Provide the [x, y] coordinate of the cell's center where the given text is located.  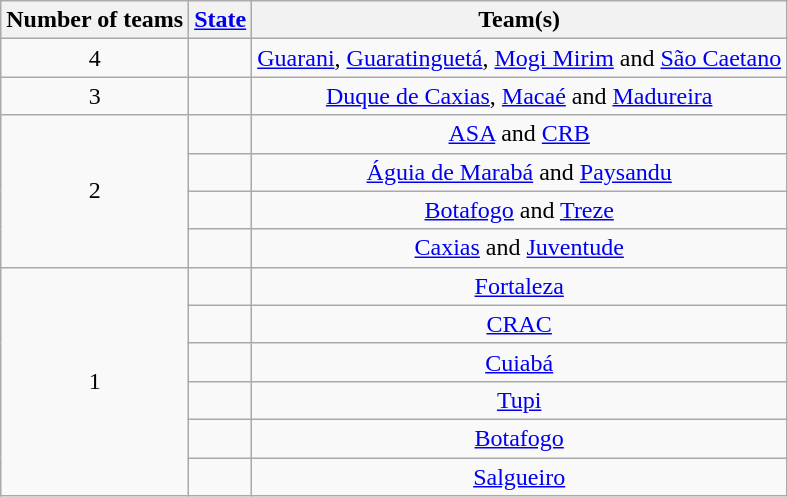
Duque de Caxias, Macaé and Madureira [520, 96]
Guarani, Guaratinguetá, Mogi Mirim and São Caetano [520, 58]
1 [95, 381]
4 [95, 58]
Team(s) [520, 20]
CRAC [520, 324]
3 [95, 96]
Águia de Marabá and Paysandu [520, 172]
Fortaleza [520, 286]
Caxias and Juventude [520, 248]
Botafogo and Treze [520, 210]
Salgueiro [520, 477]
State [220, 20]
Number of teams [95, 20]
2 [95, 191]
Tupi [520, 400]
ASA and CRB [520, 134]
Botafogo [520, 438]
Cuiabá [520, 362]
